Output the (X, Y) coordinate of the center of the cell containing the given text.  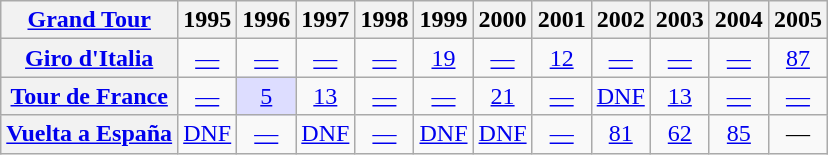
5 (266, 96)
1998 (384, 20)
21 (502, 96)
Vuelta a España (90, 134)
87 (798, 58)
Tour de France (90, 96)
2005 (798, 20)
2000 (502, 20)
Giro d'Italia (90, 58)
1999 (444, 20)
1996 (266, 20)
2003 (680, 20)
19 (444, 58)
Grand Tour (90, 20)
12 (562, 58)
1997 (326, 20)
2004 (738, 20)
1995 (208, 20)
81 (620, 134)
2002 (620, 20)
85 (738, 134)
62 (680, 134)
2001 (562, 20)
